Search for the cell housing the specified text and yield its [x, y] center coordinate. 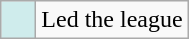
Led the league [112, 20]
